Extract the [x, y] coordinate from the center of the cell holding the provided text.  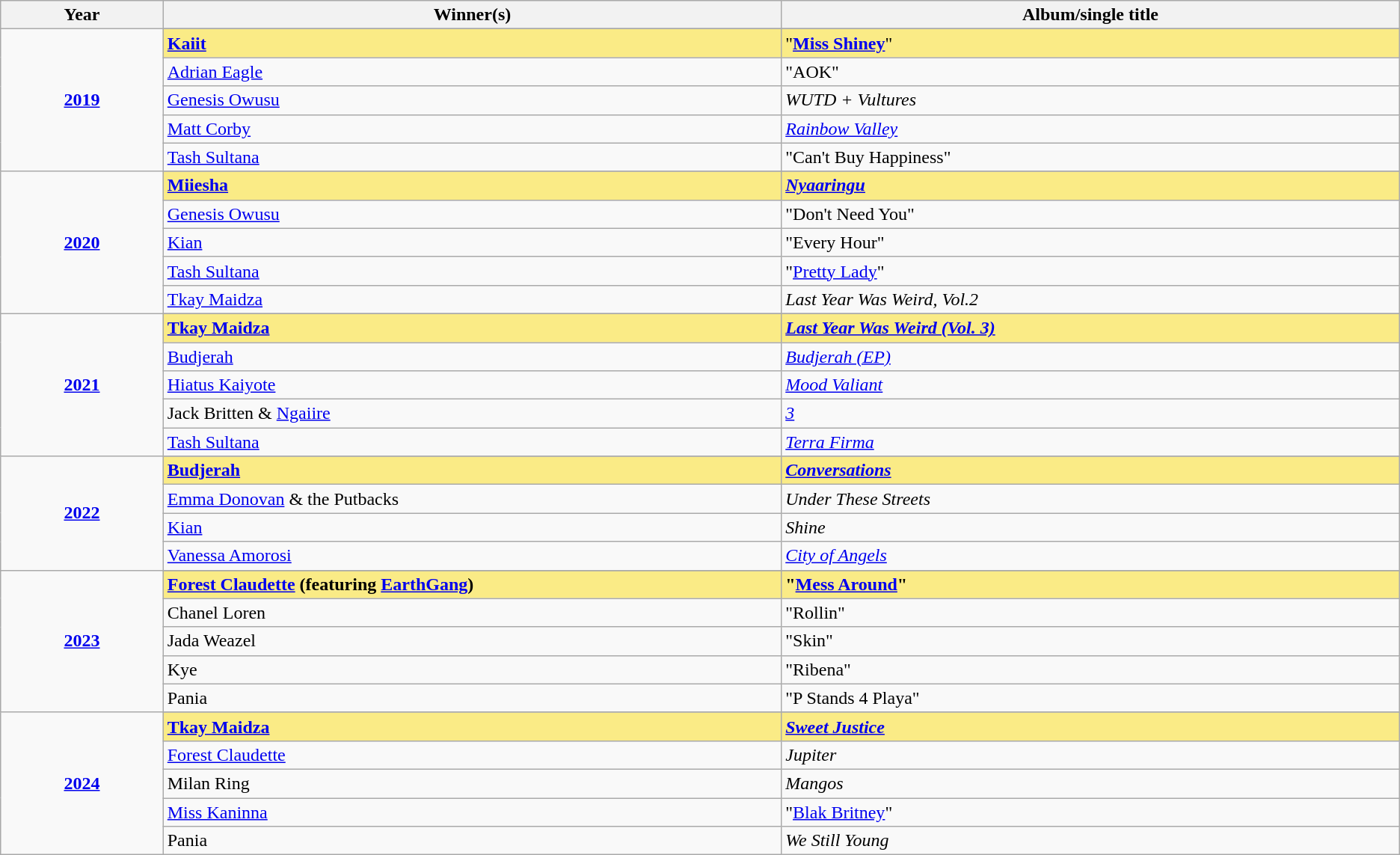
"Don't Need You" [1090, 214]
2024 [82, 783]
Year [82, 15]
2023 [82, 641]
City of Angels [1090, 556]
Jada Weazel [472, 641]
Under These Streets [1090, 499]
Rainbow Valley [1090, 129]
Kaiit [472, 43]
"Rollin" [1090, 613]
Hiatus Kaiyote [472, 385]
Forest Claudette (featuring EarthGang) [472, 584]
Chanel Loren [472, 613]
Milan Ring [472, 783]
"Miss Shiney" [1090, 43]
WUTD + Vultures [1090, 100]
Jack Britten & Ngaiire [472, 414]
Last Year Was Weird (Vol. 3) [1090, 328]
3 [1090, 414]
We Still Young [1090, 841]
"Blak Britney" [1090, 812]
Adrian Eagle [472, 72]
Miss Kaninna [472, 812]
Budjerah (EP) [1090, 357]
2019 [82, 100]
Mangos [1090, 783]
Emma Donovan & the Putbacks [472, 499]
"Ribena" [1090, 669]
"Mess Around" [1090, 584]
"Skin" [1090, 641]
Matt Corby [472, 129]
Forest Claudette [472, 755]
Terra Firma [1090, 442]
"Pretty Lady" [1090, 271]
2020 [82, 242]
Sweet Justice [1090, 726]
Kye [472, 669]
Conversations [1090, 471]
Shine [1090, 527]
"Can't Buy Happiness" [1090, 157]
Vanessa Amorosi [472, 556]
"AOK" [1090, 72]
"Every Hour" [1090, 242]
2022 [82, 513]
Last Year Was Weird, Vol.2 [1090, 299]
Nyaaringu [1090, 186]
Album/single title [1090, 15]
2021 [82, 384]
Jupiter [1090, 755]
Miiesha [472, 186]
Mood Valiant [1090, 385]
"P Stands 4 Playa" [1090, 698]
Winner(s) [472, 15]
